Find where the given text appears and provide that cell's center as (X, Y) coordinate. 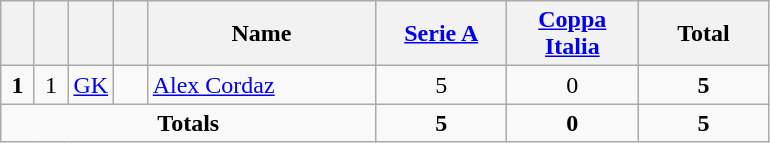
Totals (188, 123)
GK (91, 85)
Coppa Italia (572, 34)
Serie A (442, 34)
Name (262, 34)
Alex Cordaz (262, 85)
Total (704, 34)
